Locate the cell with the specified text and output its (X, Y) center coordinate. 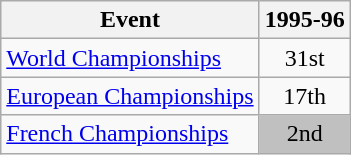
European Championships (130, 96)
World Championships (130, 58)
31st (304, 58)
French Championships (130, 134)
Event (130, 20)
17th (304, 96)
1995-96 (304, 20)
2nd (304, 134)
